For the text-containing cell, return its midpoint in (X, Y) coordinate format. 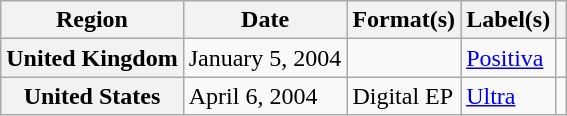
Ultra (508, 96)
April 6, 2004 (265, 96)
Format(s) (404, 20)
Digital EP (404, 96)
Region (92, 20)
United Kingdom (92, 58)
January 5, 2004 (265, 58)
Date (265, 20)
United States (92, 96)
Positiva (508, 58)
Label(s) (508, 20)
